For the text-containing cell, return its midpoint in [x, y] coordinate format. 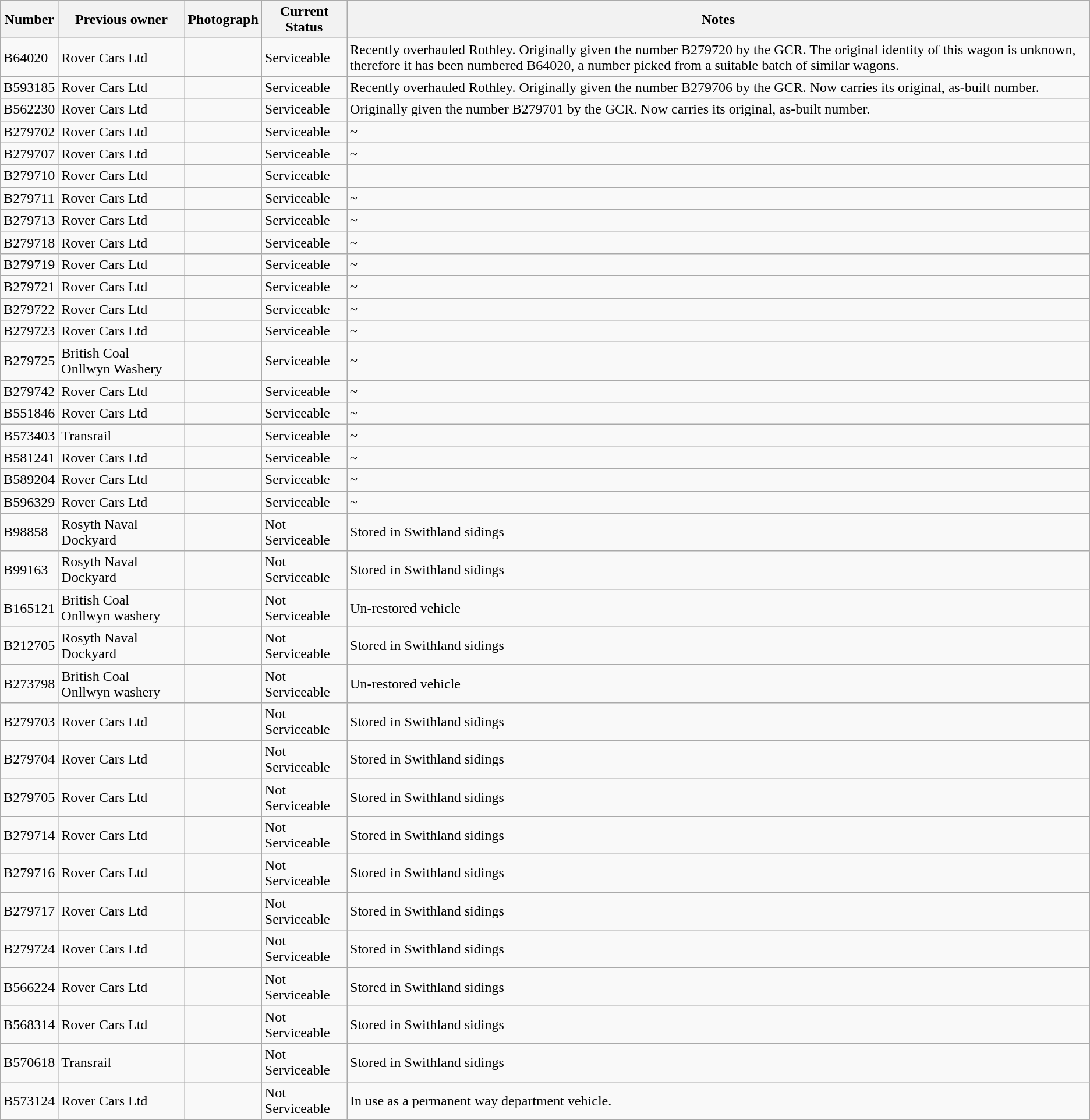
B279702 [29, 132]
B279713 [29, 220]
B279723 [29, 331]
B99163 [29, 570]
British Coal Onllwyn Washery [121, 361]
B568314 [29, 1025]
B279705 [29, 797]
B98858 [29, 532]
B573403 [29, 436]
B593185 [29, 87]
B279718 [29, 242]
Number [29, 20]
B551846 [29, 414]
B581241 [29, 458]
Current Status [304, 20]
B279707 [29, 154]
B279714 [29, 835]
B279721 [29, 287]
Notes [719, 20]
B64020 [29, 57]
Previous owner [121, 20]
B562230 [29, 109]
B589204 [29, 480]
In use as a permanent way department vehicle. [719, 1101]
B279719 [29, 264]
B279742 [29, 391]
B279717 [29, 911]
B570618 [29, 1062]
B573124 [29, 1101]
B279704 [29, 759]
Photograph [223, 20]
B279716 [29, 874]
B212705 [29, 645]
B279725 [29, 361]
Originally given the number B279701 by the GCR. Now carries its original, as-built number. [719, 109]
B279724 [29, 949]
B165121 [29, 608]
B279703 [29, 721]
B273798 [29, 684]
B279722 [29, 309]
B596329 [29, 502]
B566224 [29, 987]
B279710 [29, 176]
B279711 [29, 198]
Recently overhauled Rothley. Originally given the number B279706 by the GCR. Now carries its original, as-built number. [719, 87]
